From the cell containing the given text, extract its center point as (X, Y) coordinate. 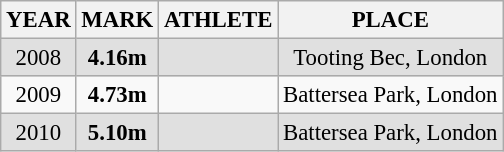
5.10m (118, 133)
2009 (38, 95)
PLACE (390, 20)
4.73m (118, 95)
2008 (38, 58)
ATHLETE (218, 20)
MARK (118, 20)
4.16m (118, 58)
2010 (38, 133)
YEAR (38, 20)
Tooting Bec, London (390, 58)
